Search for the cell housing the specified text and yield its [x, y] center coordinate. 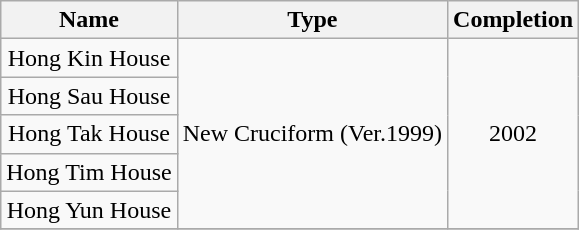
Type [312, 20]
New Cruciform (Ver.1999) [312, 134]
Completion [514, 20]
Hong Yun House [89, 210]
2002 [514, 134]
Hong Tak House [89, 134]
Hong Sau House [89, 96]
Name [89, 20]
Hong Tim House [89, 172]
Hong Kin House [89, 58]
